From the cell containing the given text, extract its center point as (x, y) coordinate. 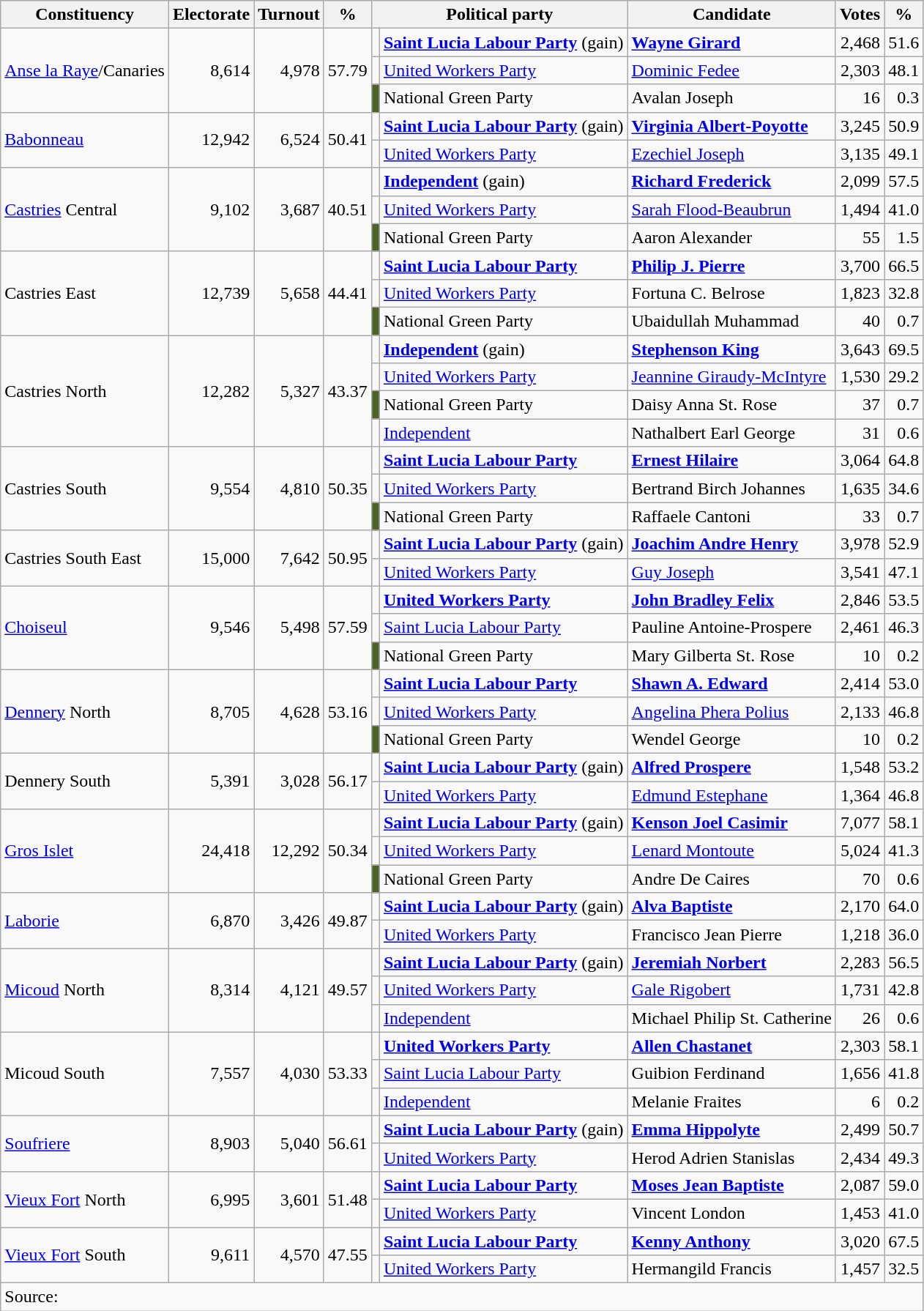
70 (860, 879)
Electorate (211, 15)
46.3 (903, 628)
9,546 (211, 628)
69.5 (903, 349)
2,087 (860, 1185)
56.17 (347, 781)
Choiseul (85, 628)
Anse la Raye/Canaries (85, 70)
Moses Jean Baptiste (731, 1185)
Lenard Montoute (731, 851)
49.87 (347, 921)
55 (860, 237)
Philip J. Pierre (731, 265)
1,494 (860, 209)
Castries South (85, 489)
3,020 (860, 1241)
7,557 (211, 1074)
40 (860, 321)
Soufriere (85, 1143)
56.61 (347, 1143)
2,434 (860, 1157)
Aaron Alexander (731, 237)
Mary Gilberta St. Rose (731, 655)
6,995 (211, 1199)
Emma Hippolyte (731, 1129)
Ezechiel Joseph (731, 154)
Dennery South (85, 781)
Castries North (85, 391)
5,327 (289, 391)
1,218 (860, 935)
3,426 (289, 921)
50.35 (347, 489)
53.0 (903, 683)
32.8 (903, 293)
Source: (462, 1297)
3,135 (860, 154)
12,942 (211, 140)
Stephenson King (731, 349)
3,687 (289, 209)
2,468 (860, 42)
5,391 (211, 781)
John Bradley Felix (731, 600)
2,461 (860, 628)
41.8 (903, 1074)
3,245 (860, 126)
59.0 (903, 1185)
5,658 (289, 293)
Francisco Jean Pierre (731, 935)
1.5 (903, 237)
Herod Adrien Stanislas (731, 1157)
50.9 (903, 126)
15,000 (211, 558)
4,030 (289, 1074)
56.5 (903, 962)
5,498 (289, 628)
3,643 (860, 349)
Guy Joseph (731, 572)
9,102 (211, 209)
3,541 (860, 572)
24,418 (211, 851)
16 (860, 98)
47.1 (903, 572)
3,064 (860, 461)
33 (860, 516)
Sarah Flood-Beaubrun (731, 209)
2,170 (860, 907)
Candidate (731, 15)
Allen Chastanet (731, 1046)
Laborie (85, 921)
6,524 (289, 140)
26 (860, 1018)
1,453 (860, 1213)
Ubaidullah Muhammad (731, 321)
5,040 (289, 1143)
4,810 (289, 489)
1,457 (860, 1269)
Castries East (85, 293)
Votes (860, 15)
Wayne Girard (731, 42)
51.6 (903, 42)
Babonneau (85, 140)
49.3 (903, 1157)
48.1 (903, 70)
Shawn A. Edward (731, 683)
2,133 (860, 711)
66.5 (903, 265)
7,077 (860, 823)
40.51 (347, 209)
Castries South East (85, 558)
Angelina Phera Polius (731, 711)
6 (860, 1102)
Micoud South (85, 1074)
34.6 (903, 489)
1,823 (860, 293)
8,903 (211, 1143)
Andre De Caires (731, 879)
Fortuna C. Belrose (731, 293)
Jeremiah Norbert (731, 962)
53.33 (347, 1074)
Joachim Andre Henry (731, 544)
12,282 (211, 391)
Hermangild Francis (731, 1269)
53.5 (903, 600)
12,739 (211, 293)
8,705 (211, 711)
Jeannine Giraudy-McIntyre (731, 377)
9,554 (211, 489)
Daisy Anna St. Rose (731, 405)
Vieux Fort South (85, 1255)
4,978 (289, 70)
Ernest Hilaire (731, 461)
Avalan Joseph (731, 98)
Raffaele Cantoni (731, 516)
32.5 (903, 1269)
Pauline Antoine-Prospere (731, 628)
Castries Central (85, 209)
Gale Rigobert (731, 990)
52.9 (903, 544)
53.2 (903, 767)
57.59 (347, 628)
Turnout (289, 15)
5,024 (860, 851)
Vieux Fort North (85, 1199)
Constituency (85, 15)
2,499 (860, 1129)
4,628 (289, 711)
44.41 (347, 293)
Edmund Estephane (731, 795)
47.55 (347, 1255)
0.3 (903, 98)
12,292 (289, 851)
49.1 (903, 154)
Vincent London (731, 1213)
Bertrand Birch Johannes (731, 489)
Gros Islet (85, 851)
Michael Philip St. Catherine (731, 1018)
Alva Baptiste (731, 907)
2,846 (860, 600)
Kenson Joel Casimir (731, 823)
6,870 (211, 921)
Kenny Anthony (731, 1241)
29.2 (903, 377)
1,635 (860, 489)
1,731 (860, 990)
50.41 (347, 140)
8,614 (211, 70)
Melanie Fraites (731, 1102)
67.5 (903, 1241)
50.7 (903, 1129)
37 (860, 405)
64.8 (903, 461)
50.95 (347, 558)
57.79 (347, 70)
Nathalbert Earl George (731, 433)
Richard Frederick (731, 182)
7,642 (289, 558)
49.57 (347, 990)
64.0 (903, 907)
3,978 (860, 544)
57.5 (903, 182)
4,121 (289, 990)
1,548 (860, 767)
Dennery North (85, 711)
Micoud North (85, 990)
Alfred Prospere (731, 767)
53.16 (347, 711)
2,414 (860, 683)
42.8 (903, 990)
50.34 (347, 851)
2,283 (860, 962)
3,700 (860, 265)
36.0 (903, 935)
1,530 (860, 377)
Wendel George (731, 739)
Political party (499, 15)
2,099 (860, 182)
Dominic Fedee (731, 70)
3,028 (289, 781)
43.37 (347, 391)
41.3 (903, 851)
51.48 (347, 1199)
4,570 (289, 1255)
8,314 (211, 990)
Virginia Albert-Poyotte (731, 126)
9,611 (211, 1255)
1,364 (860, 795)
Guibion Ferdinand (731, 1074)
1,656 (860, 1074)
3,601 (289, 1199)
31 (860, 433)
